Extract the (X, Y) coordinate from the center of the cell holding the provided text.  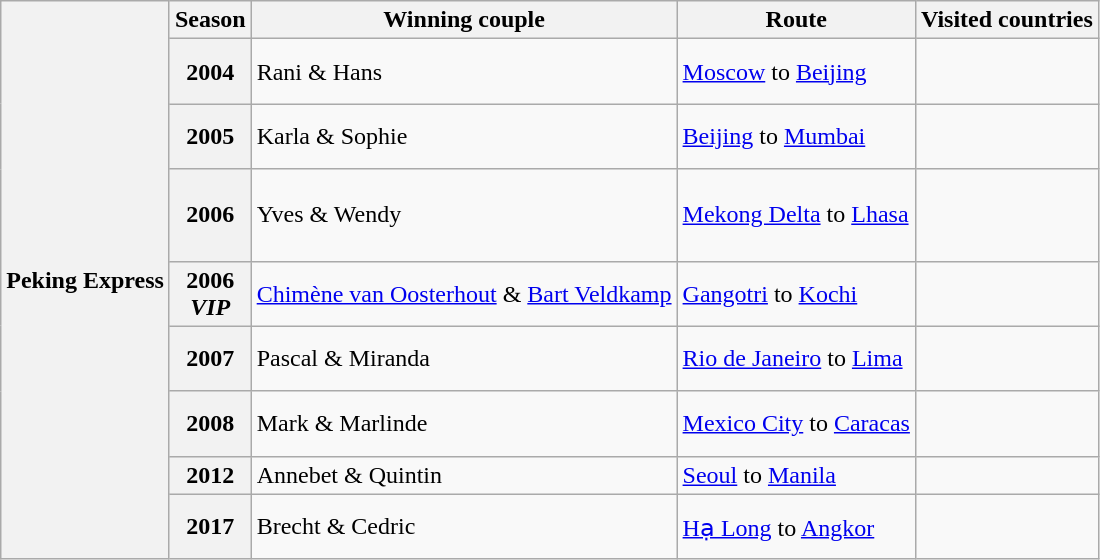
2006 (210, 215)
Yves & Wendy (464, 215)
Beijing to Mumbai (796, 136)
Season (210, 20)
Visited countries (1006, 20)
Seoul to Manila (796, 475)
Annebet & Quintin (464, 475)
Hạ Long to Angkor (796, 526)
Peking Express (86, 280)
Mexico City to Caracas (796, 424)
2004 (210, 72)
Karla & Sophie (464, 136)
2006VIP (210, 294)
Mark & Marlinde (464, 424)
Route (796, 20)
Gangotri to Kochi (796, 294)
2005 (210, 136)
Brecht & Cedric (464, 526)
2007 (210, 358)
2017 (210, 526)
Pascal & Miranda (464, 358)
Moscow to Beijing (796, 72)
Winning couple (464, 20)
2008 (210, 424)
2012 (210, 475)
Rani & Hans (464, 72)
Mekong Delta to Lhasa (796, 215)
Chimène van Oosterhout & Bart Veldkamp (464, 294)
Rio de Janeiro to Lima (796, 358)
